Pinpoint the cell where the given text exists, returning its (x, y) midpoint coordinate. 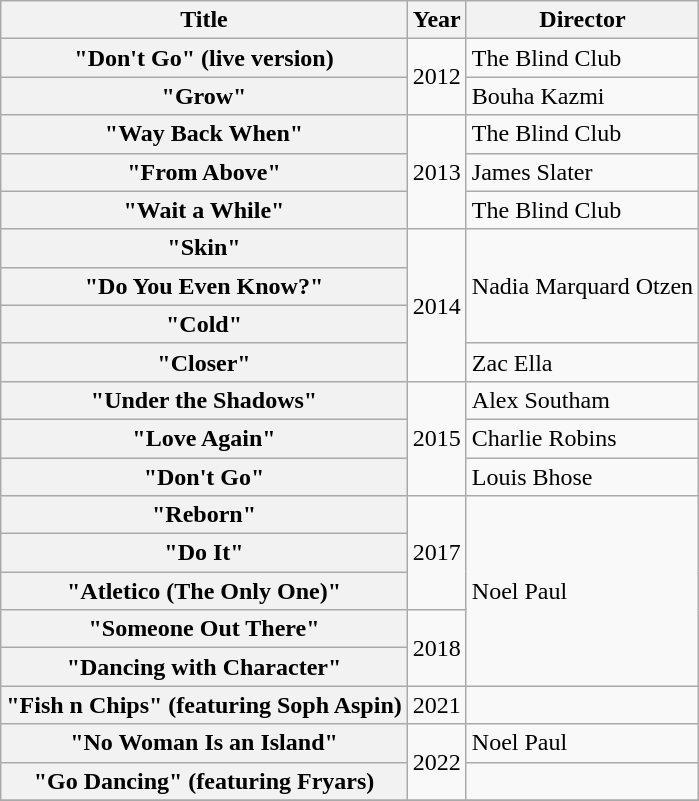
"Reborn" (204, 515)
"Cold" (204, 324)
"No Woman Is an Island" (204, 743)
"Don't Go" (204, 477)
2018 (436, 648)
"Don't Go" (live version) (204, 58)
"Someone Out There" (204, 629)
"Wait a While" (204, 210)
Director (582, 20)
"Fish n Chips" (featuring Soph Aspin) (204, 705)
"Go Dancing" (featuring Fryars) (204, 781)
"Way Back When" (204, 134)
2014 (436, 305)
Alex Southam (582, 400)
"Do It" (204, 553)
2022 (436, 762)
2021 (436, 705)
2013 (436, 172)
"Skin" (204, 248)
"Love Again" (204, 438)
"From Above" (204, 172)
"Atletico (The Only One)" (204, 591)
"Dancing with Character" (204, 667)
Year (436, 20)
James Slater (582, 172)
Bouha Kazmi (582, 96)
"Closer" (204, 362)
Nadia Marquard Otzen (582, 286)
"Under the Shadows" (204, 400)
Charlie Robins (582, 438)
2015 (436, 438)
2017 (436, 553)
"Grow" (204, 96)
2012 (436, 77)
Louis Bhose (582, 477)
Title (204, 20)
"Do You Even Know?" (204, 286)
Zac Ella (582, 362)
